Output the [x, y] coordinate of the center of the cell containing the given text.  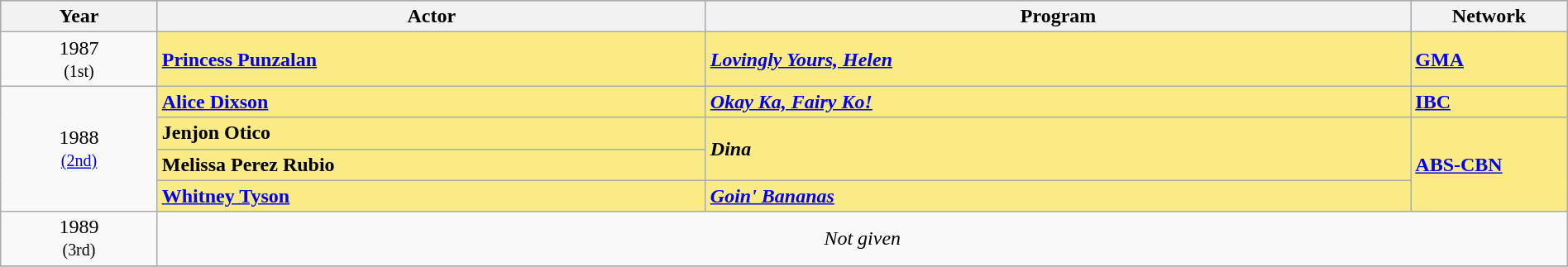
GMA [1489, 60]
IBC [1489, 102]
1987(1st) [79, 60]
Program [1059, 17]
1989(3rd) [79, 238]
Whitney Tyson [432, 196]
Year [79, 17]
Okay Ka, Fairy Ko! [1059, 102]
Princess Punzalan [432, 60]
Lovingly Yours, Helen [1059, 60]
ABS-CBN [1489, 164]
Alice Dixson [432, 102]
Dina [1059, 149]
Actor [432, 17]
Network [1489, 17]
1988(2nd) [79, 149]
Goin' Bananas [1059, 196]
Not given [862, 238]
Melissa Perez Rubio [432, 164]
Jenjon Otico [432, 133]
